Extract the (x, y) coordinate from the center of the cell holding the provided text.  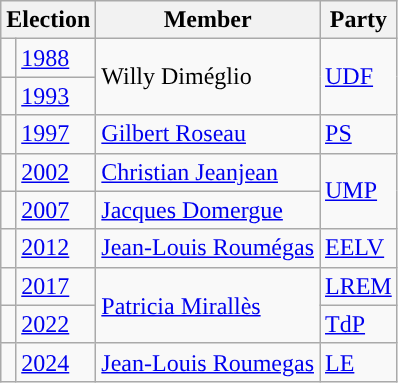
Party (359, 20)
Member (208, 20)
EELV (359, 248)
2022 (56, 324)
1997 (56, 134)
Election (48, 20)
LREM (359, 286)
2002 (56, 172)
Patricia Mirallès (208, 305)
2017 (56, 286)
Jean-Louis Roumégas (208, 248)
UMP (359, 191)
UDF (359, 77)
2024 (56, 362)
LE (359, 362)
Gilbert Roseau (208, 134)
Jacques Domergue (208, 210)
2012 (56, 248)
Willy Diméglio (208, 77)
1988 (56, 58)
Jean-Louis Roumegas (208, 362)
PS (359, 134)
Christian Jeanjean (208, 172)
2007 (56, 210)
TdP (359, 324)
1993 (56, 96)
